From the cell containing the given text, extract its center point as (X, Y) coordinate. 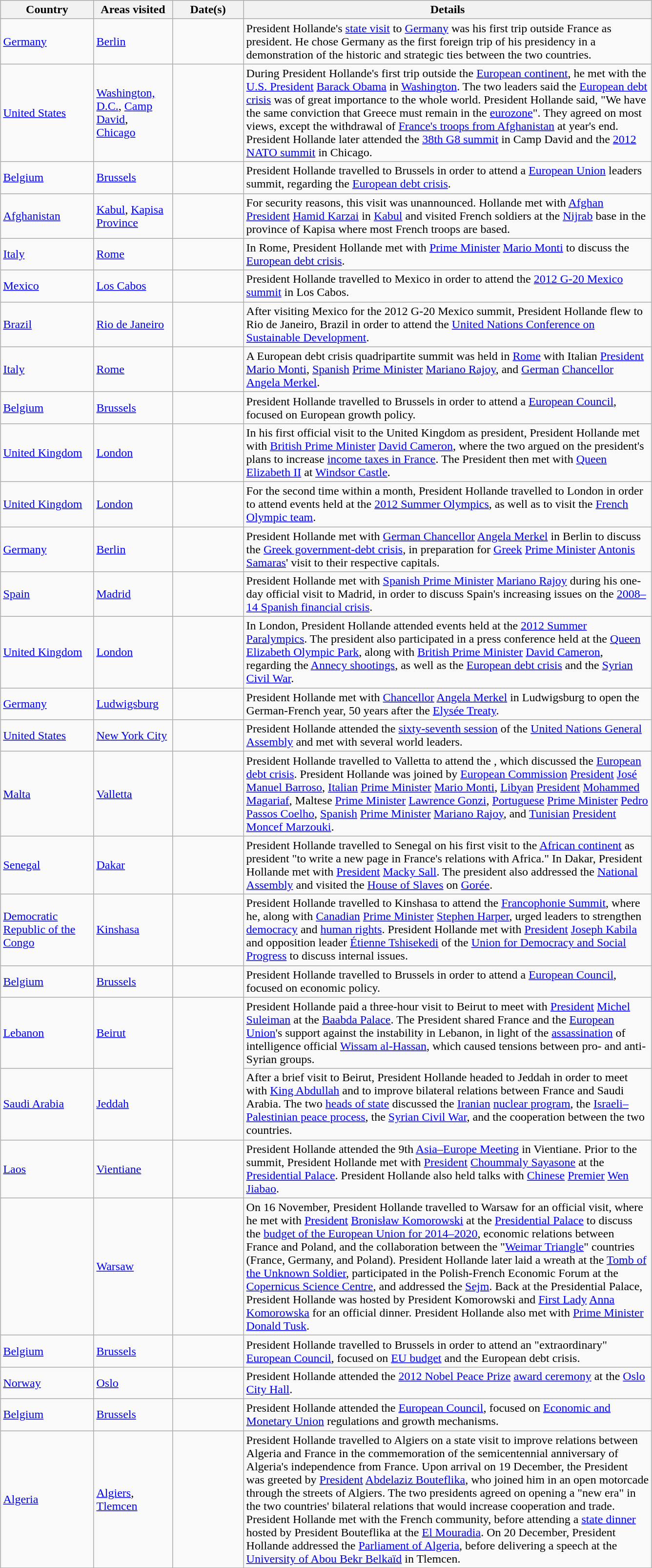
Date(s) (208, 10)
Madrid (133, 594)
President Hollande travelled to Brussels in order to attend a European Council, focused on economic policy. (448, 982)
Norway (47, 1383)
President Hollande attended the 2012 Nobel Peace Prize award ceremony at the Oslo City Hall. (448, 1383)
President Hollande met with Chancellor Angela Merkel in Ludwigsburg to open the German-French year, 50 years after the Elysée Treaty. (448, 704)
Vientiane (133, 1169)
Democratic Republic of the Congo (47, 930)
Afghanistan (47, 216)
President Hollande travelled to Mexico in order to attend the 2012 G-20 Mexico summit in Los Cabos. (448, 286)
President Hollande travelled to Brussels in order to attend an "extraordinary" European Council, focused on EU budget and the European debt crisis. (448, 1351)
Algeria (47, 1499)
In Rome, President Hollande met with Prime Minister Mario Monti to discuss the European debt crisis. (448, 254)
Ludwigsburg (133, 704)
Spain (47, 594)
Beirut (133, 1033)
Senegal (47, 865)
Malta (47, 794)
President Hollande travelled to Brussels in order to attend a European Union leaders summit, regarding the European debt crisis. (448, 178)
Brazil (47, 324)
Oslo (133, 1383)
Country (47, 10)
Washington, D.C., Camp David, Chicago (133, 113)
Rio de Janeiro (133, 324)
Mexico (47, 286)
Details (448, 10)
Algiers, Tlemcen (133, 1499)
President Hollande attended the European Council, focused on Economic and Monetary Union regulations and growth mechanisms. (448, 1414)
Kabul, Kapisa Province (133, 216)
President Hollande attended the sixty-seventh session of the United Nations General Assembly and met with several world leaders. (448, 735)
Dakar (133, 865)
Valletta (133, 794)
Warsaw (133, 1267)
Areas visited (133, 10)
Saudi Arabia (47, 1104)
Laos (47, 1169)
Jeddah (133, 1104)
New York City (133, 735)
Lebanon (47, 1033)
Los Cabos (133, 286)
Kinshasa (133, 930)
President Hollande travelled to Brussels in order to attend a European Council, focused on European growth policy. (448, 407)
